Return the [x, y] coordinate for the center point of the cell that contains the specified text.  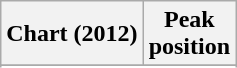
Peakposition [189, 34]
Chart (2012) [72, 34]
